Locate the cell with the specified text and output its [X, Y] center coordinate. 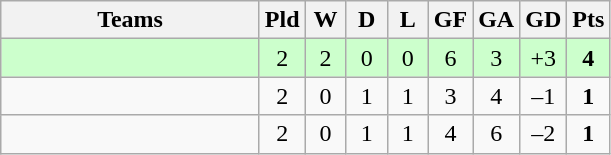
–2 [544, 134]
Pts [588, 20]
D [366, 20]
+3 [544, 58]
GA [496, 20]
L [408, 20]
W [326, 20]
GF [450, 20]
Teams [130, 20]
GD [544, 20]
Pld [282, 20]
–1 [544, 96]
